Search for the cell housing the specified text and yield its [X, Y] center coordinate. 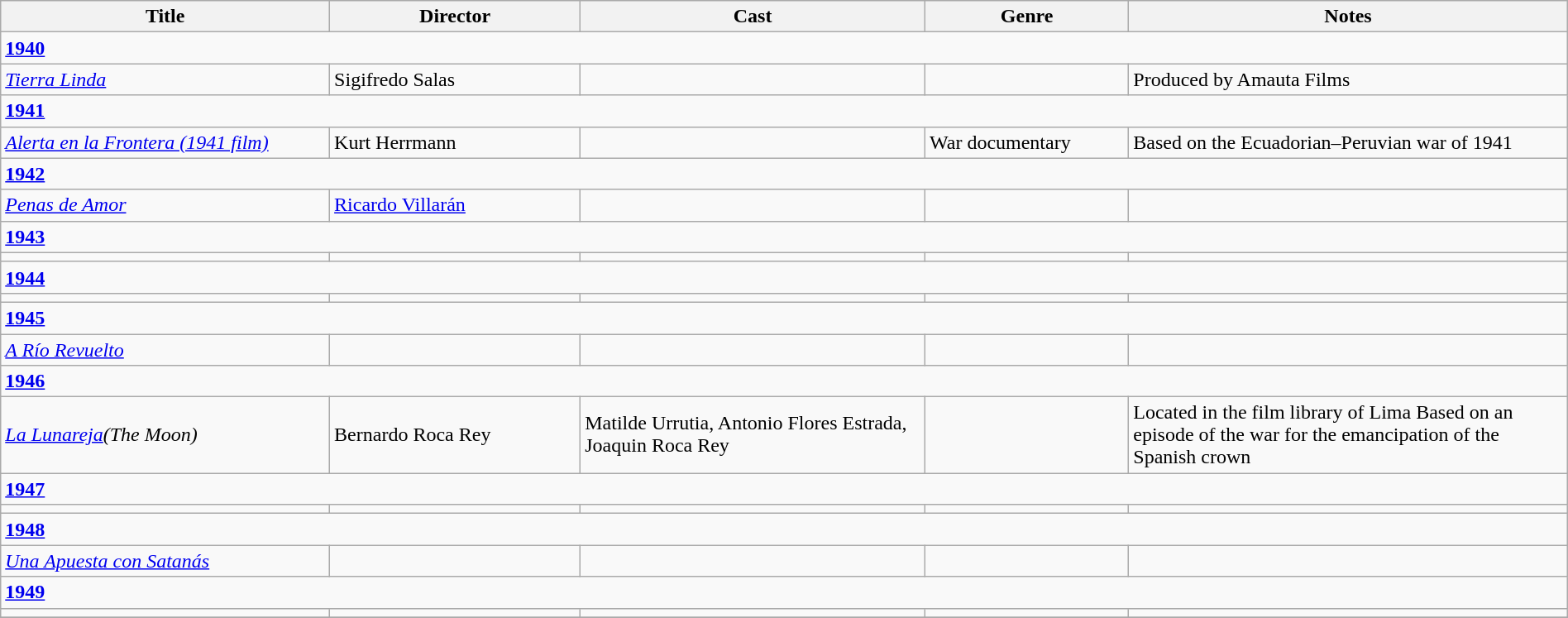
Sigifredo Salas [455, 79]
La Lunareja(The Moon) [165, 435]
Located in the film library of Lima Based on an episode of the war for the emancipation of the Spanish crown [1348, 435]
Produced by Amauta Films [1348, 79]
1943 [784, 237]
Penas de Amor [165, 205]
1942 [784, 174]
1945 [784, 318]
Cast [753, 17]
1949 [784, 592]
Tierra Linda [165, 79]
1948 [784, 529]
1946 [784, 381]
1944 [784, 277]
Based on the Ecuadorian–Peruvian war of 1941 [1348, 142]
Alerta en la Frontera (1941 film) [165, 142]
Bernardo Roca Rey [455, 435]
Director [455, 17]
Ricardo Villarán [455, 205]
Una Apuesta con Satanás [165, 561]
A Río Revuelto [165, 350]
Matilde Urrutia, Antonio Flores Estrada, Joaquin Roca Rey [753, 435]
1941 [784, 111]
Genre [1026, 17]
1947 [784, 489]
War documentary [1026, 142]
Notes [1348, 17]
1940 [784, 48]
Title [165, 17]
Kurt Herrmann [455, 142]
